Return the (x, y) coordinate for the center point of the cell that contains the specified text.  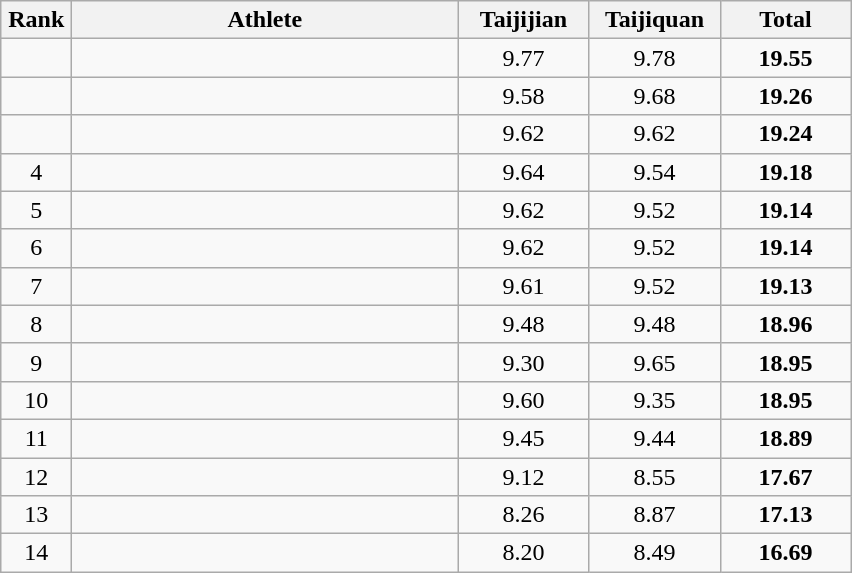
9.78 (654, 58)
7 (36, 286)
8.87 (654, 515)
9.61 (524, 286)
Taijiquan (654, 20)
19.24 (786, 134)
18.89 (786, 438)
Rank (36, 20)
Athlete (265, 20)
10 (36, 400)
8.49 (654, 553)
9 (36, 362)
8.55 (654, 477)
9.58 (524, 96)
9.30 (524, 362)
17.67 (786, 477)
9.44 (654, 438)
13 (36, 515)
9.64 (524, 172)
19.18 (786, 172)
9.54 (654, 172)
5 (36, 210)
8 (36, 324)
17.13 (786, 515)
9.45 (524, 438)
9.12 (524, 477)
9.65 (654, 362)
9.60 (524, 400)
9.35 (654, 400)
Total (786, 20)
16.69 (786, 553)
4 (36, 172)
9.68 (654, 96)
9.77 (524, 58)
8.26 (524, 515)
18.96 (786, 324)
11 (36, 438)
12 (36, 477)
6 (36, 248)
19.13 (786, 286)
19.26 (786, 96)
14 (36, 553)
19.55 (786, 58)
Taijijian (524, 20)
8.20 (524, 553)
